Search for the cell housing the specified text and yield its [x, y] center coordinate. 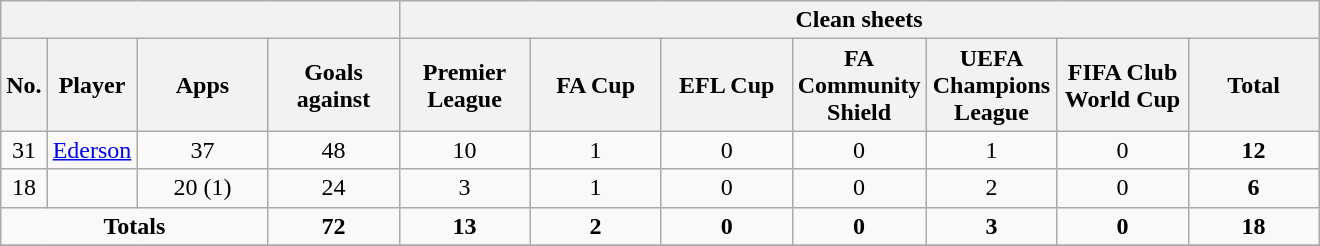
Totals [134, 226]
Premier League [464, 85]
Total [1254, 85]
72 [334, 226]
Goals against [334, 85]
Clean sheets [859, 20]
12 [1254, 150]
EFL Cup [726, 85]
FIFA Club World Cup [1122, 85]
37 [202, 150]
13 [464, 226]
UEFA Champions League [992, 85]
FA Community Shield [859, 85]
Player [92, 85]
6 [1254, 188]
Ederson [92, 150]
FA Cup [596, 85]
Apps [202, 85]
31 [24, 150]
20 (1) [202, 188]
No. [24, 85]
48 [334, 150]
10 [464, 150]
24 [334, 188]
